Identify which cell holds the provided text, then report its (X, Y) central coordinate. 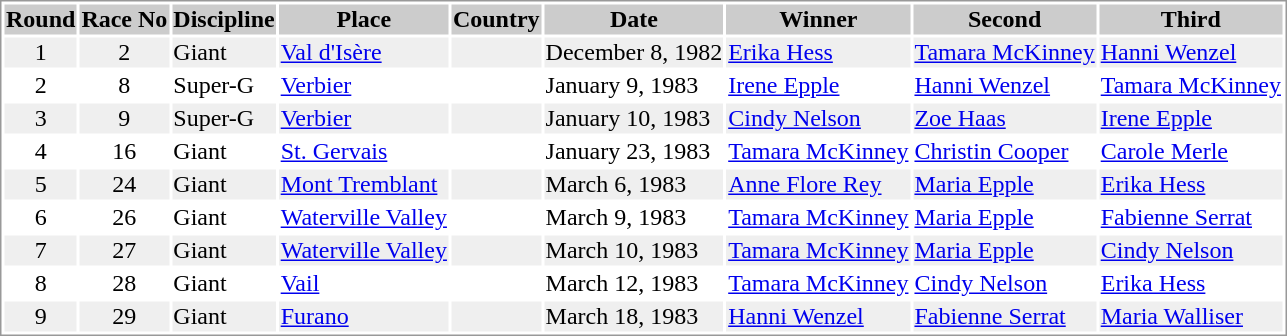
Anne Flore Rey (818, 185)
Discipline (224, 19)
Winner (818, 19)
Country (496, 19)
Zoe Haas (1004, 119)
6 (40, 217)
29 (124, 317)
March 6, 1983 (634, 185)
March 18, 1983 (634, 317)
27 (124, 251)
Mont Tremblant (364, 185)
4 (40, 151)
January 23, 1983 (634, 151)
Third (1190, 19)
Date (634, 19)
26 (124, 217)
Second (1004, 19)
16 (124, 151)
7 (40, 251)
Maria Walliser (1190, 317)
March 9, 1983 (634, 217)
Vail (364, 283)
Christin Cooper (1004, 151)
3 (40, 119)
Val d'Isère (364, 53)
March 12, 1983 (634, 283)
January 10, 1983 (634, 119)
December 8, 1982 (634, 53)
Race No (124, 19)
Round (40, 19)
Carole Merle (1190, 151)
March 10, 1983 (634, 251)
Place (364, 19)
St. Gervais (364, 151)
5 (40, 185)
January 9, 1983 (634, 85)
24 (124, 185)
Furano (364, 317)
28 (124, 283)
1 (40, 53)
